Return (X, Y) of the center of cell containing provided text 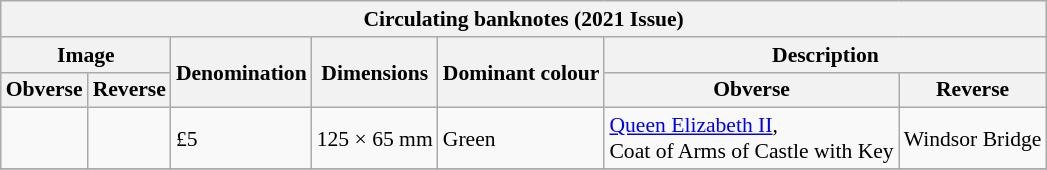
Image (86, 55)
125 × 65 mm (375, 138)
Dimensions (375, 72)
Green (522, 138)
Dominant colour (522, 72)
Queen Elizabeth II, Coat of Arms of Castle with Key (751, 138)
Windsor Bridge (973, 138)
Circulating banknotes (2021 Issue) (524, 19)
Denomination (242, 72)
£5 (242, 138)
Description (825, 55)
